Return the (x, y) coordinate for the center point of the cell that contains the specified text.  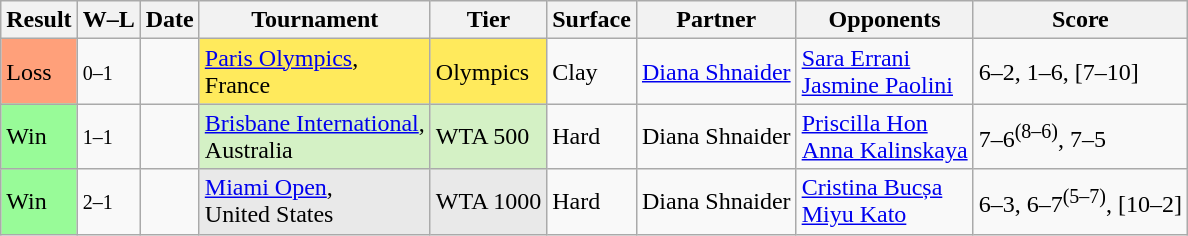
Loss (39, 72)
Olympics (488, 72)
Cristina Bucșa Miyu Kato (884, 202)
Brisbane International, Australia (314, 136)
WTA 1000 (488, 202)
1–1 (108, 136)
Surface (592, 20)
Clay (592, 72)
W–L (108, 20)
WTA 500 (488, 136)
Tournament (314, 20)
0–1 (108, 72)
Partner (716, 20)
6–3, 6–7(5–7), [10–2] (1080, 202)
6–2, 1–6, [7–10] (1080, 72)
Result (39, 20)
Miami Open, United States (314, 202)
Paris Olympics, France (314, 72)
Score (1080, 20)
7–6(8–6), 7–5 (1080, 136)
Sara Errani Jasmine Paolini (884, 72)
Tier (488, 20)
Opponents (884, 20)
Date (170, 20)
2–1 (108, 202)
Priscilla Hon Anna Kalinskaya (884, 136)
